Output the [X, Y] coordinate of the center of the cell containing the given text.  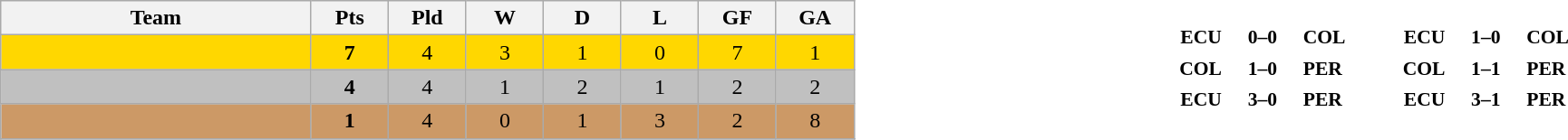
0–0 [1263, 37]
D [583, 18]
W [505, 18]
Pld [428, 18]
Pts [350, 18]
L [660, 18]
8 [815, 121]
3–1 [1486, 99]
GF [738, 18]
3–0 [1263, 99]
1–1 [1486, 69]
Team [156, 18]
GA [815, 18]
